Return the (X, Y) coordinate for the center point of the cell that contains the specified text.  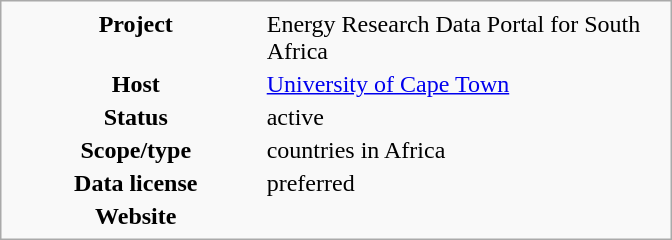
Website (136, 216)
University of Cape Town (464, 84)
Data license (136, 183)
Project (136, 38)
Scope/type (136, 150)
Energy Research Data Portal for South Africa (464, 38)
preferred (464, 183)
Host (136, 84)
Status (136, 117)
countries in Africa (464, 150)
active (464, 117)
